Determine the [x, y] coordinate at the center of the cell enclosing the given text.  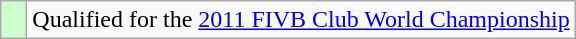
Qualified for the 2011 FIVB Club World Championship [301, 20]
